Provide the [X, Y] coordinate of the cell's center where the given text is located.  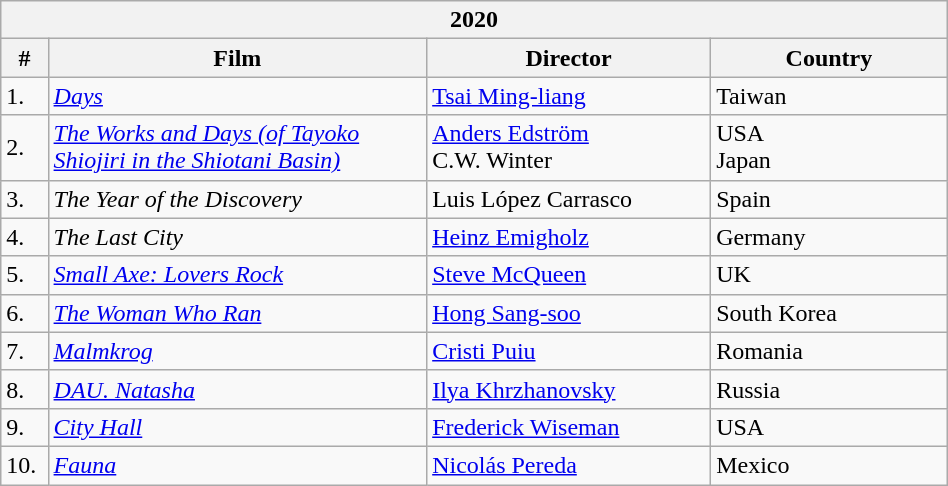
The Works and Days (of Tayoko Shiojiri in the Shiotani Basin) [238, 148]
Russia [830, 389]
1. [24, 96]
6. [24, 313]
City Hall [238, 427]
Fauna [238, 465]
10. [24, 465]
Anders EdströmC.W. Winter [569, 148]
Cristi Puiu [569, 351]
Nicolás Pereda [569, 465]
South Korea [830, 313]
Ilya Khrzhanovsky [569, 389]
The Last City [238, 237]
Small Axe: Lovers Rock [238, 275]
Heinz Emigholz [569, 237]
Spain [830, 199]
Taiwan [830, 96]
The Year of the Discovery [238, 199]
The Woman Who Ran [238, 313]
Tsai Ming-liang [569, 96]
# [24, 58]
Director [569, 58]
USAJapan [830, 148]
2020 [474, 20]
Germany [830, 237]
Film [238, 58]
2. [24, 148]
8. [24, 389]
4. [24, 237]
5. [24, 275]
3. [24, 199]
Hong Sang-soo [569, 313]
Malmkrog [238, 351]
UK [830, 275]
Days [238, 96]
Mexico [830, 465]
USA [830, 427]
DAU. Natasha [238, 389]
Steve McQueen [569, 275]
Country [830, 58]
Luis López Carrasco [569, 199]
Romania [830, 351]
7. [24, 351]
Frederick Wiseman [569, 427]
9. [24, 427]
